Find where the given text appears and provide that cell's center as (X, Y) coordinate. 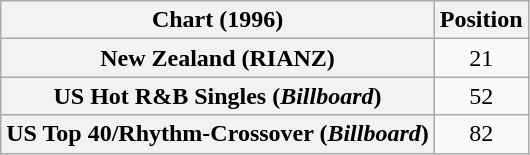
US Top 40/Rhythm-Crossover (Billboard) (218, 134)
52 (481, 96)
US Hot R&B Singles (Billboard) (218, 96)
New Zealand (RIANZ) (218, 58)
21 (481, 58)
82 (481, 134)
Chart (1996) (218, 20)
Position (481, 20)
